Provide the (x, y) coordinate of the cell's center where the given text is located.  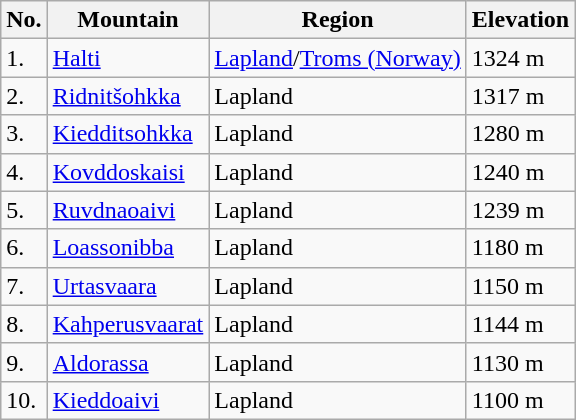
1130 m (520, 362)
1317 m (520, 96)
Elevation (520, 20)
7. (24, 286)
Aldorassa (128, 362)
4. (24, 172)
Loassonibba (128, 248)
Lapland/Troms (Norway) (338, 58)
Kieddoaivi (128, 400)
Ridnitšohkka (128, 96)
1240 m (520, 172)
Ruvdnaoaivi (128, 210)
1100 m (520, 400)
1280 m (520, 134)
1. (24, 58)
5. (24, 210)
Mountain (128, 20)
1324 m (520, 58)
2. (24, 96)
1180 m (520, 248)
Region (338, 20)
Halti (128, 58)
9. (24, 362)
1150 m (520, 286)
10. (24, 400)
Kiedditsohkka (128, 134)
8. (24, 324)
3. (24, 134)
No. (24, 20)
1239 m (520, 210)
6. (24, 248)
Kovddoskaisi (128, 172)
Urtasvaara (128, 286)
1144 m (520, 324)
Kahperusvaarat (128, 324)
